Output the (x, y) coordinate of the center of the cell containing the given text.  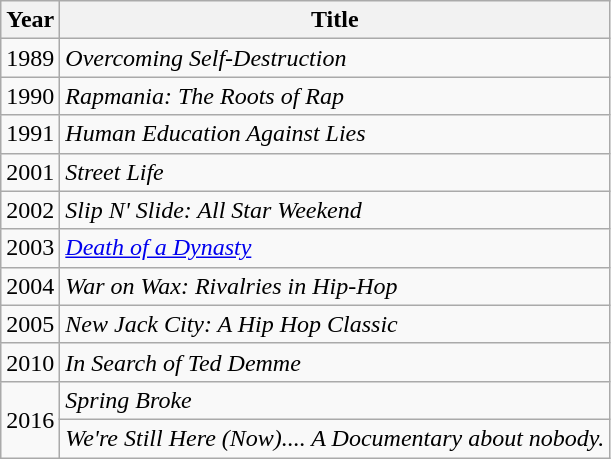
Spring Broke (335, 400)
Slip N' Slide: All Star Weekend (335, 210)
In Search of Ted Demme (335, 362)
1989 (30, 58)
2016 (30, 419)
Human Education Against Lies (335, 134)
2003 (30, 248)
Title (335, 20)
War on Wax: Rivalries in Hip-Hop (335, 286)
Rapmania: The Roots of Rap (335, 96)
Street Life (335, 172)
We're Still Here (Now).... A Documentary about nobody. (335, 438)
2010 (30, 362)
2002 (30, 210)
Overcoming Self-Destruction (335, 58)
1991 (30, 134)
New Jack City: A Hip Hop Classic (335, 324)
Year (30, 20)
2004 (30, 286)
Death of a Dynasty (335, 248)
2001 (30, 172)
1990 (30, 96)
2005 (30, 324)
